Return [x, y] of the center of cell containing provided text 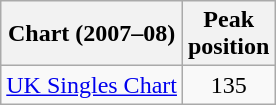
135 [228, 85]
Peakposition [228, 34]
Chart (2007–08) [92, 34]
UK Singles Chart [92, 85]
